Find where the given text appears and provide that cell's center as [X, Y] coordinate. 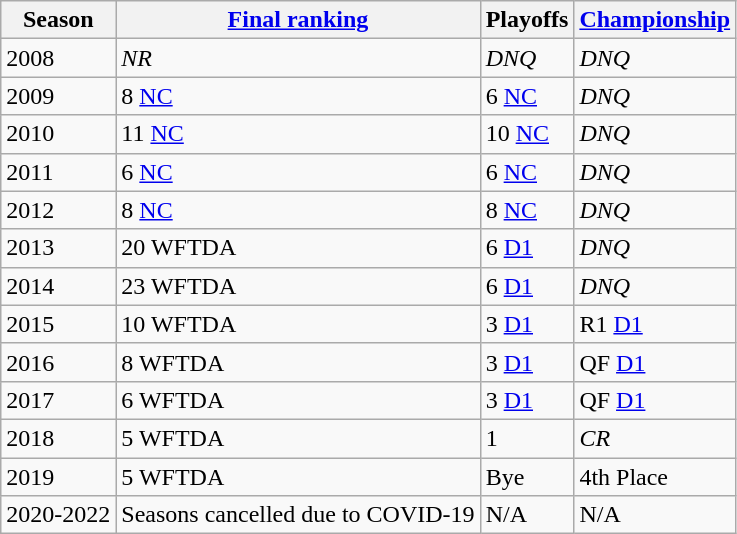
2020-2022 [58, 515]
2014 [58, 286]
2018 [58, 438]
Bye [527, 477]
2016 [58, 362]
20 WFTDA [298, 248]
R1 D1 [655, 324]
Final ranking [298, 20]
2011 [58, 172]
2012 [58, 210]
Championship [655, 20]
Season [58, 20]
Seasons cancelled due to COVID-19 [298, 515]
8 WFTDA [298, 362]
23 WFTDA [298, 286]
11 NC [298, 134]
2009 [58, 96]
10 NC [527, 134]
4th Place [655, 477]
6 WFTDA [298, 400]
1 [527, 438]
2017 [58, 400]
2019 [58, 477]
Playoffs [527, 20]
2010 [58, 134]
10 WFTDA [298, 324]
2015 [58, 324]
NR [298, 58]
CR [655, 438]
2013 [58, 248]
2008 [58, 58]
